Provide the [X, Y] coordinate of the cell's center where the given text is located.  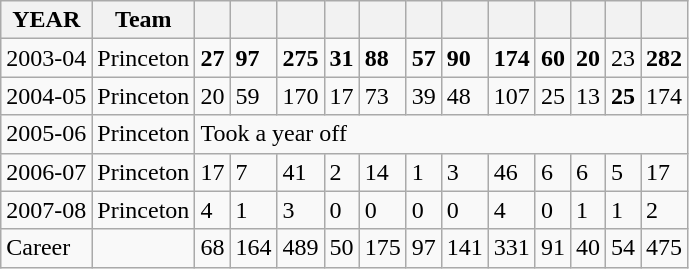
141 [464, 248]
282 [664, 58]
40 [588, 248]
31 [342, 58]
54 [622, 248]
68 [212, 248]
170 [300, 96]
7 [254, 172]
73 [382, 96]
14 [382, 172]
107 [512, 96]
164 [254, 248]
Career [46, 248]
90 [464, 58]
39 [424, 96]
2005-06 [46, 134]
27 [212, 58]
2006-07 [46, 172]
2004-05 [46, 96]
2003-04 [46, 58]
175 [382, 248]
88 [382, 58]
60 [552, 58]
41 [300, 172]
275 [300, 58]
Team [144, 20]
489 [300, 248]
YEAR [46, 20]
59 [254, 96]
48 [464, 96]
331 [512, 248]
91 [552, 248]
13 [588, 96]
23 [622, 58]
5 [622, 172]
475 [664, 248]
57 [424, 58]
50 [342, 248]
46 [512, 172]
2007-08 [46, 210]
Took a year off [442, 134]
